Determine the (x, y) coordinate at the center of the cell enclosing the given text.  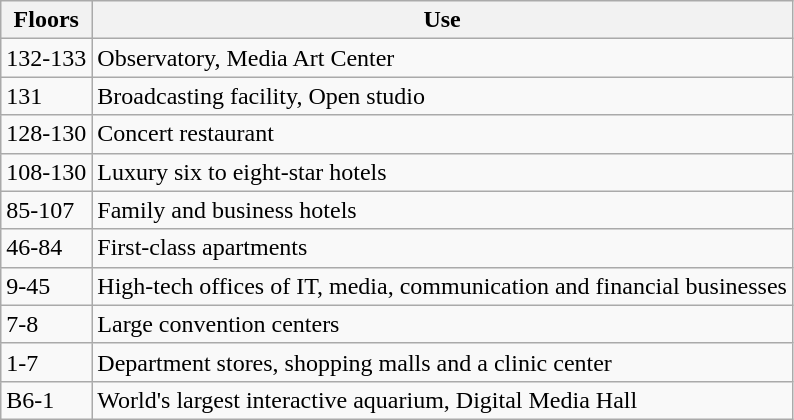
132-133 (46, 58)
Observatory, Media Art Center (442, 58)
Family and business hotels (442, 210)
108-130 (46, 172)
World's largest interactive aquarium, Digital Media Hall (442, 400)
1-7 (46, 362)
Luxury six to eight-star hotels (442, 172)
Department stores, shopping malls and a clinic center (442, 362)
131 (46, 96)
128-130 (46, 134)
7-8 (46, 324)
Use (442, 20)
85-107 (46, 210)
Concert restaurant (442, 134)
9-45 (46, 286)
First-class apartments (442, 248)
B6-1 (46, 400)
Large convention centers (442, 324)
High-tech offices of IT, media, communication and financial businesses (442, 286)
Floors (46, 20)
Broadcasting facility, Open studio (442, 96)
46-84 (46, 248)
